Identify which cell holds the provided text, then report its (x, y) central coordinate. 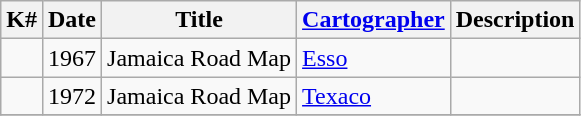
Date (72, 20)
1967 (72, 58)
1972 (72, 96)
Texaco (374, 96)
Cartographer (374, 20)
Title (200, 20)
Esso (374, 58)
K# (22, 20)
Description (515, 20)
